Locate the cell with the specified text and output its [X, Y] center coordinate. 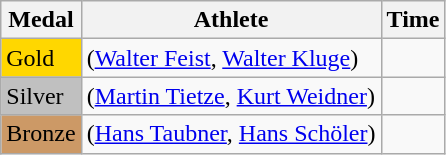
(Martin Tietze, Kurt Weidner) [231, 96]
Gold [41, 58]
Silver [41, 96]
Bronze [41, 134]
Time [413, 20]
(Walter Feist, Walter Kluge) [231, 58]
Medal [41, 20]
Athlete [231, 20]
(Hans Taubner, Hans Schöler) [231, 134]
